Find where the given text appears and provide that cell's center as [x, y] coordinate. 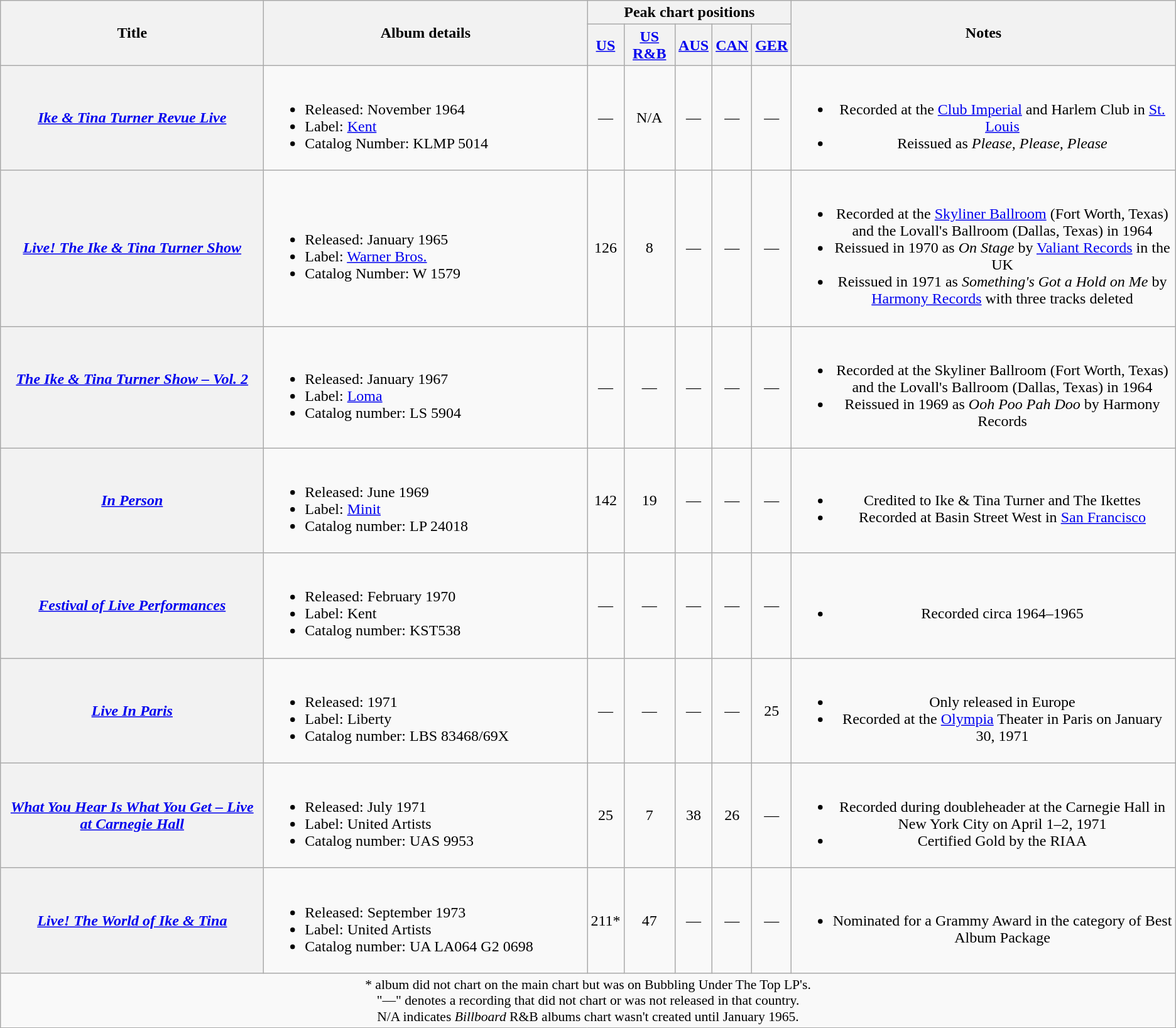
Recorded at the Club Imperial and Harlem Club in St. LouisReissued as Please, Please, Please [984, 118]
Live! The World of Ike & Tina [132, 920]
Recorded circa 1964–1965 [984, 606]
Live! The Ike & Tina Turner Show [132, 248]
Released: February 1970Label: KentCatalog number: KST538 [426, 606]
Released: 1971Label: LibertyCatalog number: LBS 83468/69X [426, 710]
126 [606, 248]
Peak chart positions [690, 13]
In Person [132, 500]
Only released in EuropeRecorded at the Olympia Theater in Paris on January 30, 1971 [984, 710]
19 [650, 500]
US R&B [650, 45]
N/A [650, 118]
Nominated for a Grammy Award in the category of Best Album Package [984, 920]
Title [132, 33]
7 [650, 816]
Notes [984, 33]
8 [650, 248]
Festival of Live Performances [132, 606]
The Ike & Tina Turner Show – Vol. 2 [132, 387]
Released: January 1965Label: Warner Bros.Catalog Number: W 1579 [426, 248]
Released: January 1967Label: LomaCatalog number: LS 5904 [426, 387]
US [606, 45]
Live In Paris [132, 710]
CAN [732, 45]
Credited to Ike & Tina Turner and The IkettesRecorded at Basin Street West in San Francisco [984, 500]
Released: September 1973Label: United ArtistsCatalog number: UA LA064 G2 0698 [426, 920]
AUS [694, 45]
38 [694, 816]
GER [771, 45]
Recorded during doubleheader at the Carnegie Hall in New York City on April 1–2, 1971Certified Gold by the RIAA [984, 816]
26 [732, 816]
142 [606, 500]
Album details [426, 33]
What You Hear Is What You Get – Live at Carnegie Hall [132, 816]
47 [650, 920]
Ike & Tina Turner Revue Live [132, 118]
Released: July 1971Label: United ArtistsCatalog number: UAS 9953 [426, 816]
Released: November 1964Label: KentCatalog Number: KLMP 5014 [426, 118]
211* [606, 920]
Released: June 1969Label: MinitCatalog number: LP 24018 [426, 500]
